Determine the (x, y) coordinate at the center of the cell enclosing the given text.  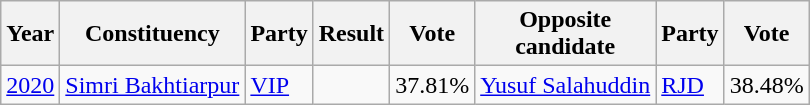
Result (351, 34)
Simri Bakhtiarpur (152, 85)
Year (30, 34)
Constituency (152, 34)
Yusuf Salahuddin (566, 85)
Oppositecandidate (566, 34)
2020 (30, 85)
RJD (690, 85)
38.48% (766, 85)
VIP (279, 85)
37.81% (432, 85)
